Return the (x, y) coordinate for the center point of the cell that contains the specified text.  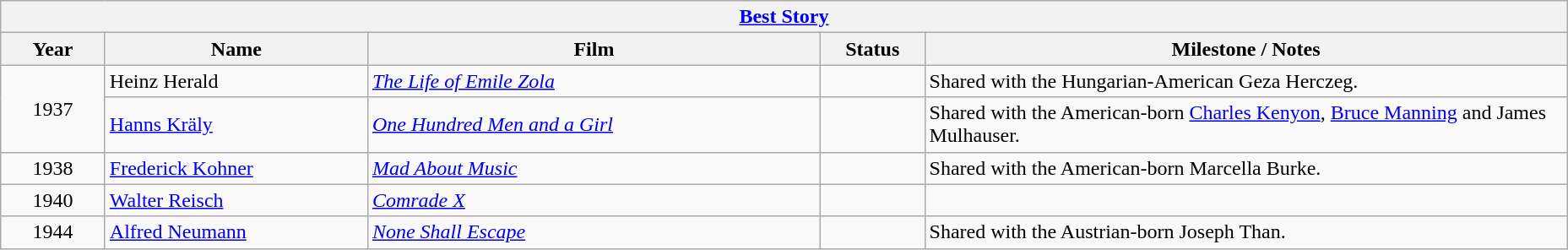
Status (872, 49)
The Life of Emile Zola (594, 81)
Milestone / Notes (1246, 49)
1940 (53, 200)
1938 (53, 168)
Shared with the Hungarian-American Geza Herczeg. (1246, 81)
None Shall Escape (594, 232)
Shared with the American-born Marcella Burke. (1246, 168)
Mad About Music (594, 168)
Frederick Kohner (236, 168)
Shared with the American-born Charles Kenyon, Bruce Manning and James Mulhauser. (1246, 125)
1937 (53, 108)
Comrade X (594, 200)
Alfred Neumann (236, 232)
Walter Reisch (236, 200)
One Hundred Men and a Girl (594, 125)
Name (236, 49)
Best Story (784, 17)
Film (594, 49)
Year (53, 49)
Shared with the Austrian-born Joseph Than. (1246, 232)
Heinz Herald (236, 81)
Hanns Kräly (236, 125)
1944 (53, 232)
